Return [x, y] of the center of cell containing provided text 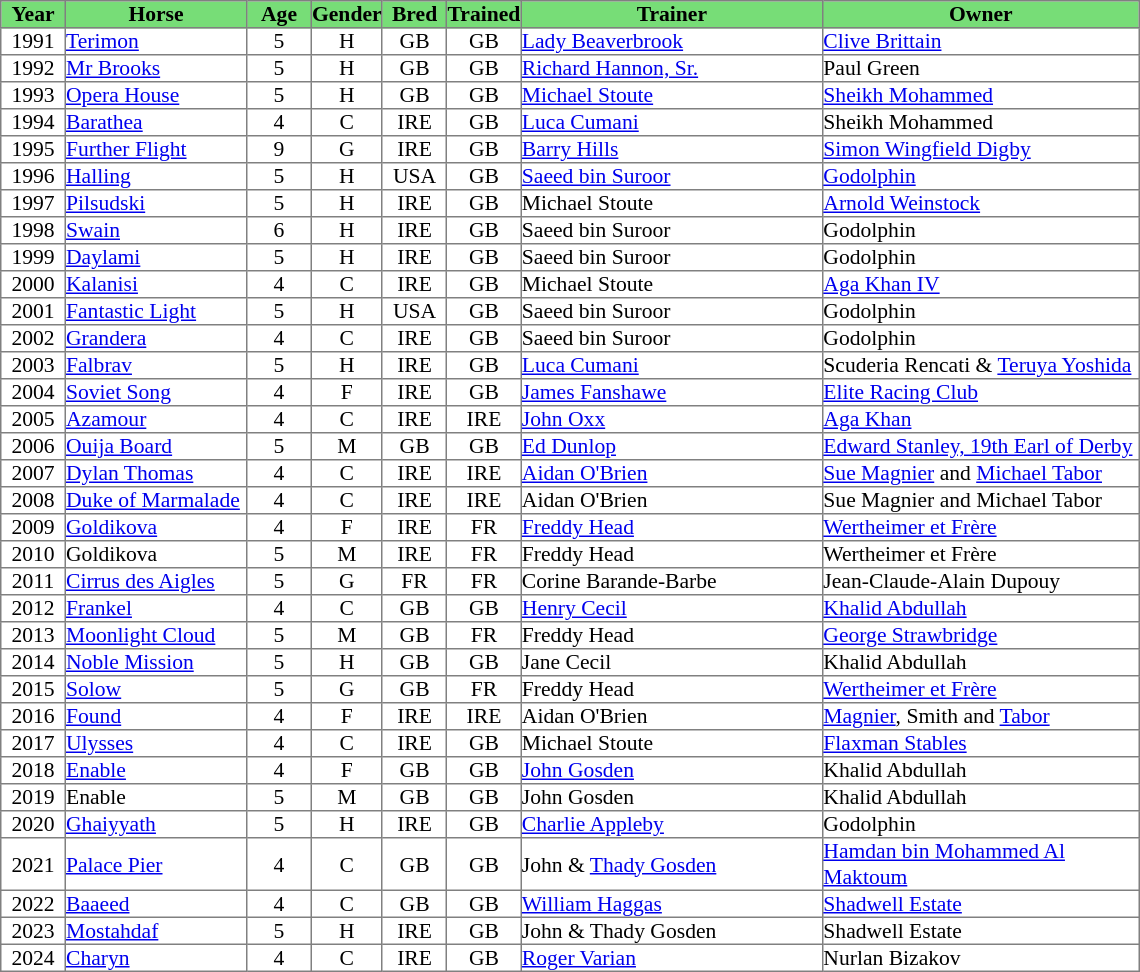
Barry Hills [672, 150]
Owner [981, 14]
Fantastic Light [156, 312]
Trained [484, 14]
2021 [33, 864]
Age [279, 14]
1994 [33, 122]
Trainer [672, 14]
6 [279, 230]
1992 [33, 68]
2017 [33, 744]
Barathea [156, 122]
Ulysses [156, 744]
2020 [33, 824]
Henry Cecil [672, 608]
William Haggas [672, 904]
2001 [33, 312]
Charlie Appleby [672, 824]
Ouija Board [156, 446]
Elite Racing Club [981, 392]
Halling [156, 176]
Simon Wingfield Digby [981, 150]
1999 [33, 258]
2005 [33, 420]
Dylan Thomas [156, 474]
2022 [33, 904]
Hamdan bin Mohammed Al Maktoum [981, 864]
2019 [33, 798]
Duke of Marmalade [156, 500]
Gender [346, 14]
Kalanisi [156, 284]
1991 [33, 42]
2023 [33, 930]
9 [279, 150]
Paul Green [981, 68]
2003 [33, 366]
Azamour [156, 420]
1997 [33, 204]
2000 [33, 284]
John Oxx [672, 420]
James Fanshawe [672, 392]
1998 [33, 230]
Further Flight [156, 150]
Mr Brooks [156, 68]
2013 [33, 636]
Jane Cecil [672, 662]
2018 [33, 770]
George Strawbridge [981, 636]
2015 [33, 690]
Terimon [156, 42]
Edward Stanley, 19th Earl of Derby [981, 446]
Pilsudski [156, 204]
Swain [156, 230]
Grandera [156, 338]
2004 [33, 392]
Soviet Song [156, 392]
Nurlan Bizakov [981, 958]
Found [156, 716]
Ghaiyyath [156, 824]
Scuderia Rencati & Teruya Yoshida [981, 366]
1995 [33, 150]
Falbrav [156, 366]
Cirrus des Aigles [156, 582]
Frankel [156, 608]
Daylami [156, 258]
2009 [33, 528]
Noble Mission [156, 662]
Magnier, Smith and Tabor [981, 716]
1993 [33, 96]
Aga Khan [981, 420]
Charyn [156, 958]
Palace Pier [156, 864]
Mostahdaf [156, 930]
Richard Hannon, Sr. [672, 68]
Bred [414, 14]
1996 [33, 176]
Year [33, 14]
Jean-Claude-Alain Dupouy [981, 582]
Aga Khan IV [981, 284]
2024 [33, 958]
2012 [33, 608]
2002 [33, 338]
Moonlight Cloud [156, 636]
Arnold Weinstock [981, 204]
Solow [156, 690]
2006 [33, 446]
Horse [156, 14]
2007 [33, 474]
Clive Brittain [981, 42]
Roger Varian [672, 958]
Flaxman Stables [981, 744]
2011 [33, 582]
Ed Dunlop [672, 446]
Baaeed [156, 904]
Corine Barande-Barbe [672, 582]
2014 [33, 662]
2010 [33, 554]
2008 [33, 500]
Opera House [156, 96]
Lady Beaverbrook [672, 42]
2016 [33, 716]
